For the text-containing cell, return its midpoint in [x, y] coordinate format. 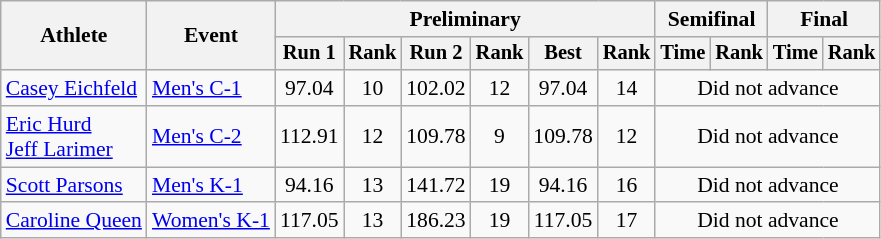
Run 1 [310, 54]
Women's K-1 [211, 221]
Caroline Queen [74, 221]
16 [627, 185]
Event [211, 36]
Run 2 [436, 54]
9 [500, 136]
186.23 [436, 221]
14 [627, 88]
Eric HurdJeff Larimer [74, 136]
Best [562, 54]
141.72 [436, 185]
Scott Parsons [74, 185]
Men's C-1 [211, 88]
Athlete [74, 36]
17 [627, 221]
Semifinal [711, 19]
112.91 [310, 136]
10 [373, 88]
102.02 [436, 88]
Men's K-1 [211, 185]
Casey Eichfeld [74, 88]
Men's C-2 [211, 136]
Final [824, 19]
Preliminary [465, 19]
